Scan for the cell matching the given text and deliver its [X, Y] coordinate at center. 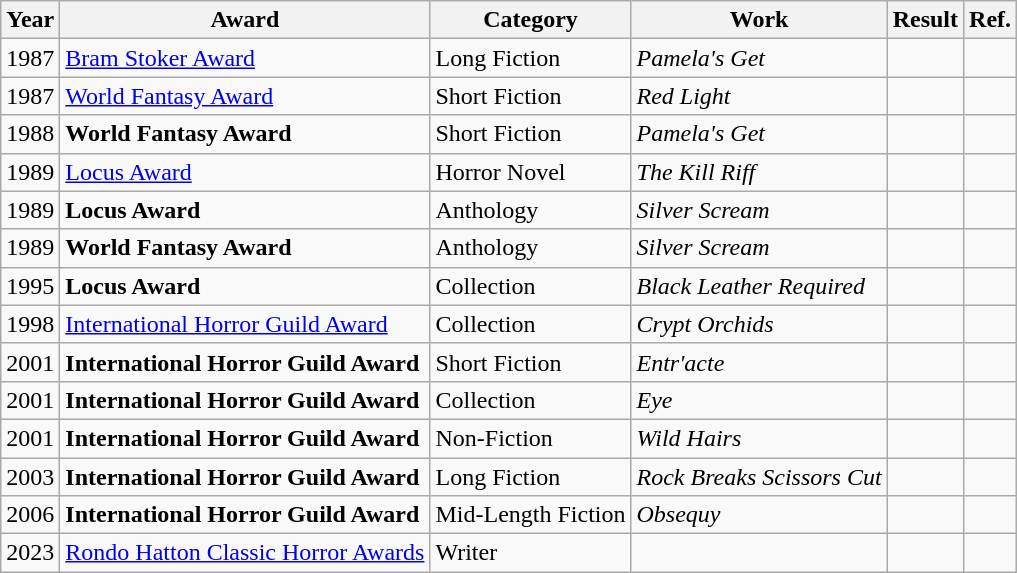
Award [245, 20]
2006 [30, 515]
The Kill Riff [759, 172]
Work [759, 20]
Writer [530, 553]
Crypt Orchids [759, 324]
Obsequy [759, 515]
1988 [30, 134]
Red Light [759, 96]
Year [30, 20]
Category [530, 20]
2023 [30, 553]
Horror Novel [530, 172]
Result [925, 20]
Non-Fiction [530, 438]
2003 [30, 477]
Rondo Hatton Classic Horror Awards [245, 553]
Eye [759, 400]
Wild Hairs [759, 438]
Mid-Length Fiction [530, 515]
Entr'acte [759, 362]
Rock Breaks Scissors Cut [759, 477]
1995 [30, 286]
1998 [30, 324]
Ref. [990, 20]
Black Leather Required [759, 286]
Bram Stoker Award [245, 58]
